Provide the [x, y] coordinate of the cell's center where the given text is located.  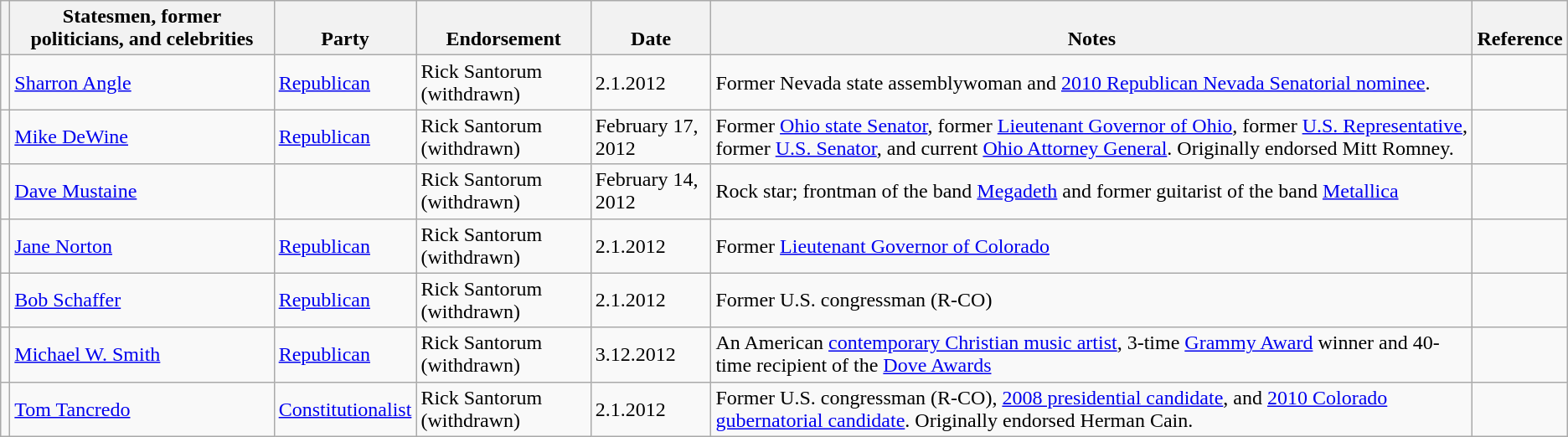
Dave Mustaine [142, 191]
Michael W. Smith [142, 355]
Mike DeWine [142, 137]
February 14, 2012 [651, 191]
Tom Tancredo [142, 409]
Constitutionalist [345, 409]
Rock star; frontman of the band Megadeth and former guitarist of the band Metallica [1092, 191]
Former Nevada state assemblywoman and 2010 Republican Nevada Senatorial nominee. [1092, 82]
Party [345, 28]
Former Lieutenant Governor of Colorado [1092, 246]
Sharron Angle [142, 82]
Notes [1092, 28]
Bob Schaffer [142, 300]
Jane Norton [142, 246]
February 17, 2012 [651, 137]
Date [651, 28]
Former U.S. congressman (R-CO), 2008 presidential candidate, and 2010 Colorado gubernatorial candidate. Originally endorsed Herman Cain. [1092, 409]
Endorsement [503, 28]
An American contemporary Christian music artist, 3-time Grammy Award winner and 40-time recipient of the Dove Awards [1092, 355]
Statesmen, former politicians, and celebrities [142, 28]
Reference [1519, 28]
Former U.S. congressman (R-CO) [1092, 300]
3.12.2012 [651, 355]
